Pinpoint the cell where the given text exists, returning its [X, Y] midpoint coordinate. 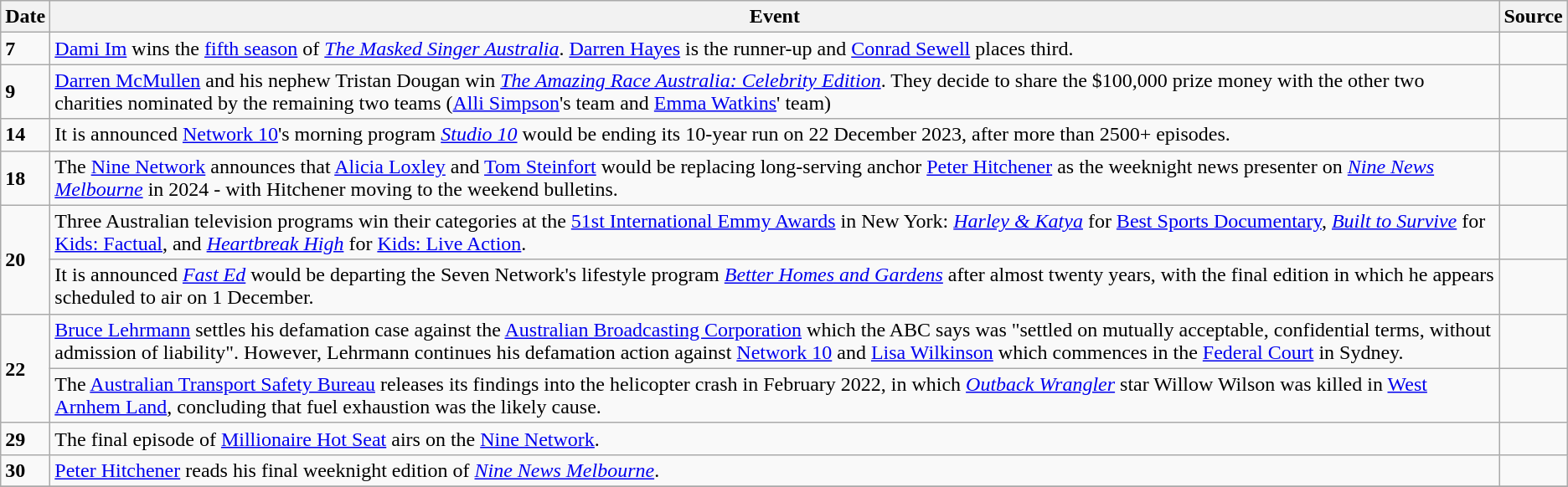
Peter Hitchener reads his final weeknight edition of Nine News Melbourne. [775, 470]
29 [25, 438]
14 [25, 135]
22 [25, 368]
The final episode of Millionaire Hot Seat airs on the Nine Network. [775, 438]
Event [775, 17]
Source [1533, 17]
20 [25, 259]
9 [25, 92]
7 [25, 49]
Dami Im wins the fifth season of The Masked Singer Australia. Darren Hayes is the runner-up and Conrad Sewell places third. [775, 49]
30 [25, 470]
Date [25, 17]
18 [25, 177]
It is announced Network 10's morning program Studio 10 would be ending its 10-year run on 22 December 2023, after more than 2500+ episodes. [775, 135]
